Provide the (x, y) coordinate of the cell's center where the given text is located.  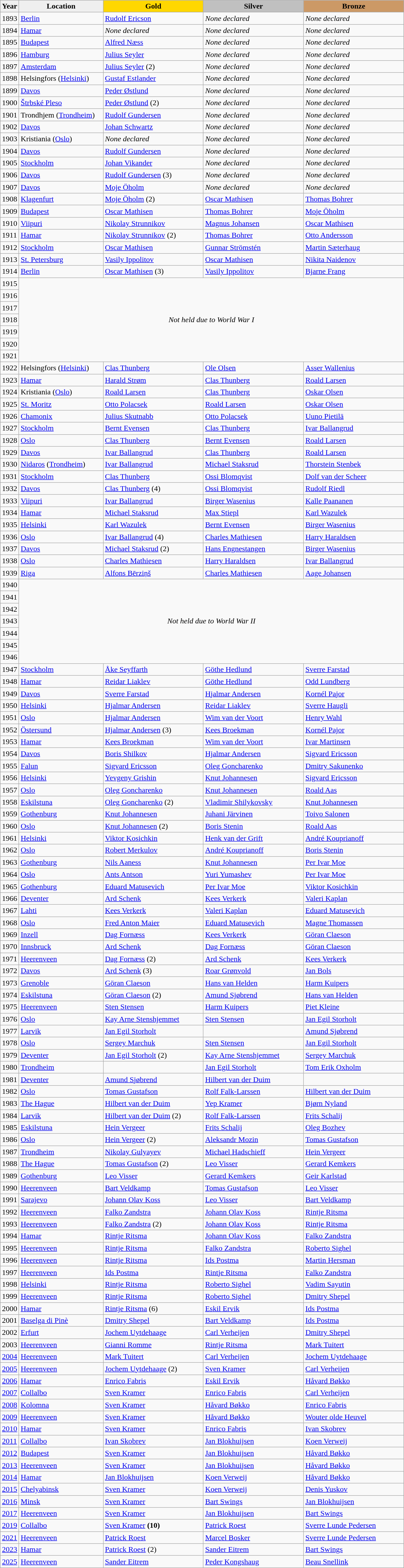
Yuri Yumashev (253, 874)
1979 (10, 1055)
Max Stiepl (253, 513)
Otto Andersson (354, 235)
1971 (10, 959)
1893 (10, 18)
1950 (10, 705)
1934 (10, 513)
Trondhjem (Trondheim) (61, 115)
1955 (10, 766)
1986 (10, 1140)
Nikita Naidenov (354, 259)
2025 (10, 1562)
Bronze (354, 6)
Henk van der Grift (253, 838)
1912 (10, 247)
1965 (10, 886)
1990 (10, 1188)
1928 (10, 440)
Location (61, 6)
1949 (10, 693)
Ard Schenk (3) (153, 971)
1921 (10, 356)
Gustaf Estlander (153, 79)
1961 (10, 838)
1946 (10, 657)
Martin Sæterhaug (354, 247)
2008 (10, 1405)
Piet Kleine (354, 1007)
2010 (10, 1429)
Ants Antson (153, 874)
1957 (10, 790)
2003 (10, 1345)
Åke Seyffarth (153, 669)
1924 (10, 392)
Lahti (61, 910)
1910 (10, 223)
Rudolf Ericson (153, 18)
Not held due to World War II (211, 621)
Aage Johansen (354, 573)
Grenoble (61, 983)
1941 (10, 597)
Jan Egil Storholt (2) (153, 1055)
1992 (10, 1212)
Amsterdam (61, 67)
2019 (10, 1526)
1995 (10, 1248)
2005 (10, 1369)
1899 (10, 91)
Göran Claeson (2) (153, 995)
1904 (10, 151)
Bjarne Frang (354, 271)
1944 (10, 633)
1954 (10, 754)
2013 (10, 1465)
Rintje Ritsma (6) (153, 1309)
2021 (10, 1538)
1919 (10, 332)
1926 (10, 416)
2017 (10, 1514)
Odd Lundberg (354, 681)
1911 (10, 235)
1930 (10, 464)
Martin Hersman (354, 1260)
Juhani Järvinen (253, 814)
Hamburg (61, 54)
1993 (10, 1224)
Asser Wallenius (354, 368)
Jochem Uytdehaage (2) (153, 1369)
1898 (10, 79)
1968 (10, 923)
2009 (10, 1417)
Johan Schwartz (153, 127)
1983 (10, 1103)
Ivar Martinsen (354, 742)
1970 (10, 947)
1932 (10, 488)
Fred Anton Maier (153, 923)
Sverre Haugli (354, 705)
2001 (10, 1321)
Gold (153, 6)
2012 (10, 1453)
1936 (10, 537)
Chelyabinsk (61, 1489)
Clas Thunberg (4) (153, 488)
1963 (10, 862)
1908 (10, 199)
1998 (10, 1284)
1920 (10, 344)
1914 (10, 271)
Henry Wahl (354, 717)
1918 (10, 320)
1925 (10, 404)
Uuno Pietilä (354, 416)
1953 (10, 742)
1976 (10, 1019)
Johan Vikander (153, 163)
1942 (10, 609)
Inzell (61, 935)
2015 (10, 1489)
Falun (61, 766)
1980 (10, 1067)
Erfurt (61, 1333)
Štrbské Pleso (61, 103)
Nikolay Gulyayev (153, 1152)
Dag Fornæss (2) (153, 959)
Oleg Bozhev (354, 1128)
1951 (10, 717)
1947 (10, 669)
1937 (10, 549)
1894 (10, 30)
Innsbruck (61, 947)
2016 (10, 1501)
Michael Hadschieff (253, 1152)
Baselga di Pinè (61, 1321)
St. Moritz (61, 404)
Oscar Mathisen (3) (153, 271)
Tom Erik Oxholm (354, 1067)
1935 (10, 525)
Nils Aaness (153, 862)
Roar Grønvold (253, 971)
1938 (10, 561)
1999 (10, 1296)
2023 (10, 1550)
Klagenfurt (61, 199)
2002 (10, 1333)
1966 (10, 898)
1960 (10, 826)
1994 (10, 1236)
1962 (10, 850)
Hjalmar Andersen (3) (153, 730)
1895 (10, 42)
Aleksandr Mozin (253, 1140)
Alfred Næss (153, 42)
Geir Karlstad (354, 1176)
Dolf van der Scheer (354, 476)
1969 (10, 935)
Magne Thomassen (354, 923)
Boris Shilkov (153, 754)
1989 (10, 1176)
Rudolf Gundersen (3) (153, 175)
Wouter olde Heuvel (354, 1417)
1905 (10, 163)
2004 (10, 1357)
Dmitry Sakunenko (354, 766)
Magnus Johansen (253, 223)
Ivar Ballangrud (4) (153, 537)
1974 (10, 995)
Yep Kramer (253, 1103)
1945 (10, 645)
Nikolay Strunnikov (2) (153, 235)
Harald Strøm (153, 380)
Peder Østlund (153, 91)
1977 (10, 1031)
1943 (10, 621)
1896 (10, 54)
1967 (10, 910)
1900 (10, 103)
Jan Bols (354, 971)
Chamonix (61, 416)
Falko Zandstra (2) (153, 1224)
1909 (10, 211)
1927 (10, 428)
1959 (10, 814)
Tomas Gustafson (2) (153, 1164)
Thorstein Stenbek (354, 464)
2014 (10, 1477)
Moje Öholm (2) (153, 199)
1981 (10, 1079)
Denis Yuskov (354, 1489)
Gunnar Strömstén (253, 247)
1902 (10, 127)
Julius Skutnabb (153, 416)
Östersund (61, 730)
1923 (10, 380)
Hilbert van der Duim (2) (153, 1115)
2006 (10, 1381)
Julius Seyler (153, 54)
Hein Vergeer (2) (153, 1140)
1913 (10, 259)
Bjørn Nyland (354, 1103)
St. Petersburg (61, 259)
1901 (10, 115)
Robert Merkulov (153, 850)
1933 (10, 500)
Hans Engnestangen (253, 549)
Beau Snellink (354, 1562)
1987 (10, 1152)
Year (10, 6)
Alfons Bērziņš (153, 573)
Riga (61, 573)
1958 (10, 802)
1903 (10, 139)
1996 (10, 1260)
1916 (10, 296)
2000 (10, 1309)
1978 (10, 1043)
Nikolay Strunnikov (153, 223)
Minsk (61, 1501)
1972 (10, 971)
2011 (10, 1441)
1991 (10, 1200)
Marcel Bosker (253, 1538)
Not held due to World War I (211, 320)
1939 (10, 573)
1973 (10, 983)
1897 (10, 67)
Oleg Goncharenko (2) (153, 802)
Michael Staksrud (2) (153, 549)
Toivo Salonen (354, 814)
Nidaros (Trondheim) (61, 464)
1931 (10, 476)
Sarajevo (61, 1200)
1975 (10, 1007)
1956 (10, 778)
Kalle Paananen (354, 500)
Gianni Romme (153, 1345)
Kolomna (61, 1405)
2007 (10, 1393)
Peder Østlund (2) (153, 103)
Peder Kongshaug (253, 1562)
1929 (10, 452)
1922 (10, 368)
Yevgeny Grishin (153, 778)
1907 (10, 187)
Sven Kramer (10) (153, 1526)
Vladimir Shilykovsky (253, 802)
1906 (10, 175)
1915 (10, 284)
1917 (10, 308)
1948 (10, 681)
Patrick Roest (2) (153, 1550)
Knut Johannesen (2) (153, 826)
1997 (10, 1272)
1952 (10, 730)
Julius Seyler (2) (153, 67)
Silver (253, 6)
Rudolf Riedl (354, 488)
Ole Olsen (253, 368)
1964 (10, 874)
Vadim Sayutin (354, 1284)
1982 (10, 1091)
1940 (10, 585)
1984 (10, 1115)
1985 (10, 1128)
1988 (10, 1164)
